Extract the (x, y) coordinate from the center of the cell holding the provided text.  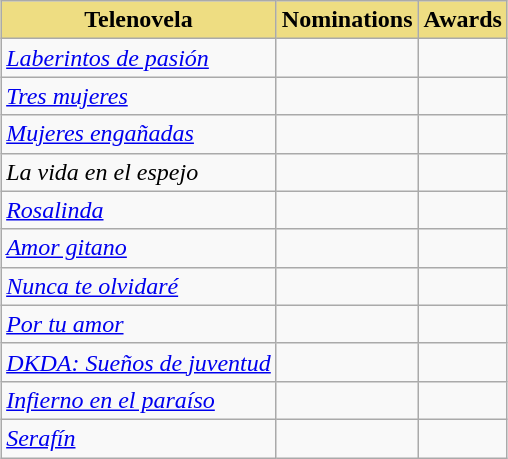
Infierno en el paraíso (139, 400)
Rosalinda (139, 210)
Laberintos de pasión (139, 58)
Serafín (139, 438)
Tres mujeres (139, 96)
Mujeres engañadas (139, 134)
Amor gitano (139, 248)
Nominations (347, 20)
La vida en el espejo (139, 172)
Telenovela (139, 20)
Nunca te olvidaré (139, 286)
Por tu amor (139, 324)
Awards (462, 20)
DKDA: Sueños de juventud (139, 362)
